Provide the (X, Y) coordinate of the cell's center where the given text is located.  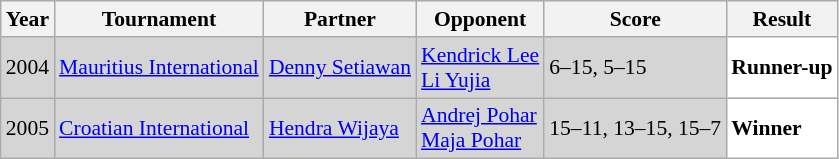
Hendra Wijaya (340, 128)
Result (782, 19)
Partner (340, 19)
Mauritius International (159, 68)
Andrej Pohar Maja Pohar (480, 128)
15–11, 13–15, 15–7 (635, 128)
Tournament (159, 19)
Denny Setiawan (340, 68)
Score (635, 19)
Opponent (480, 19)
6–15, 5–15 (635, 68)
Croatian International (159, 128)
Winner (782, 128)
2005 (28, 128)
2004 (28, 68)
Year (28, 19)
Kendrick Lee Li Yujia (480, 68)
Runner-up (782, 68)
